Scan for the cell matching the given text and deliver its (X, Y) coordinate at center. 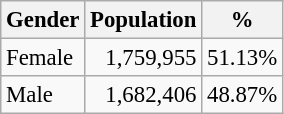
Population (144, 20)
51.13% (242, 58)
Female (43, 58)
Male (43, 95)
1,759,955 (144, 58)
% (242, 20)
48.87% (242, 95)
1,682,406 (144, 95)
Gender (43, 20)
